From the cell containing the given text, extract its center point as (x, y) coordinate. 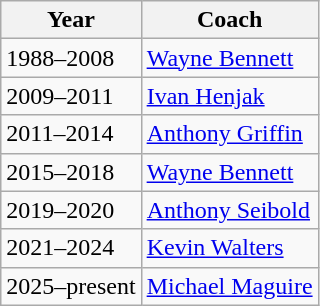
1988–2008 (71, 58)
Anthony Griffin (230, 134)
2009–2011 (71, 96)
2015–2018 (71, 172)
Year (71, 20)
Michael Maguire (230, 286)
2021–2024 (71, 248)
2019–2020 (71, 210)
Coach (230, 20)
2011–2014 (71, 134)
2025–present (71, 286)
Kevin Walters (230, 248)
Anthony Seibold (230, 210)
Ivan Henjak (230, 96)
